Locate the cell with the specified text and output its [x, y] center coordinate. 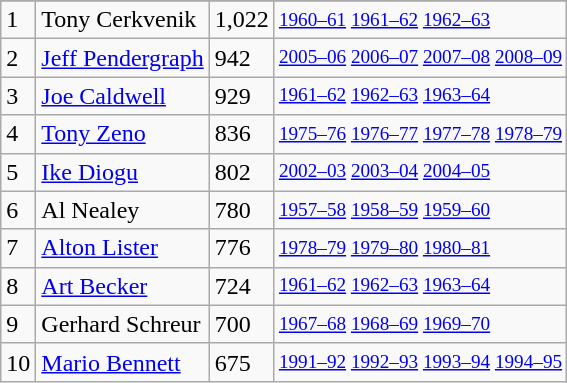
Jeff Pendergraph [122, 58]
1975–76 1976–77 1977–78 1978–79 [420, 134]
1957–58 1958–59 1959–60 [420, 210]
3 [18, 96]
10 [18, 362]
Al Nealey [122, 210]
700 [242, 324]
Gerhard Schreur [122, 324]
942 [242, 58]
929 [242, 96]
Joe Caldwell [122, 96]
8 [18, 286]
Ike Diogu [122, 172]
1978–79 1979–80 1980–81 [420, 248]
1,022 [242, 20]
1960–61 1961–62 1962–63 [420, 20]
Mario Bennett [122, 362]
776 [242, 248]
6 [18, 210]
2 [18, 58]
Tony Cerkvenik [122, 20]
1991–92 1992–93 1993–94 1994–95 [420, 362]
724 [242, 286]
1 [18, 20]
Tony Zeno [122, 134]
4 [18, 134]
802 [242, 172]
Art Becker [122, 286]
836 [242, 134]
675 [242, 362]
7 [18, 248]
Alton Lister [122, 248]
2002–03 2003–04 2004–05 [420, 172]
780 [242, 210]
1967–68 1968–69 1969–70 [420, 324]
9 [18, 324]
5 [18, 172]
2005–06 2006–07 2007–08 2008–09 [420, 58]
